Find where the given text appears and provide that cell's center as (x, y) coordinate. 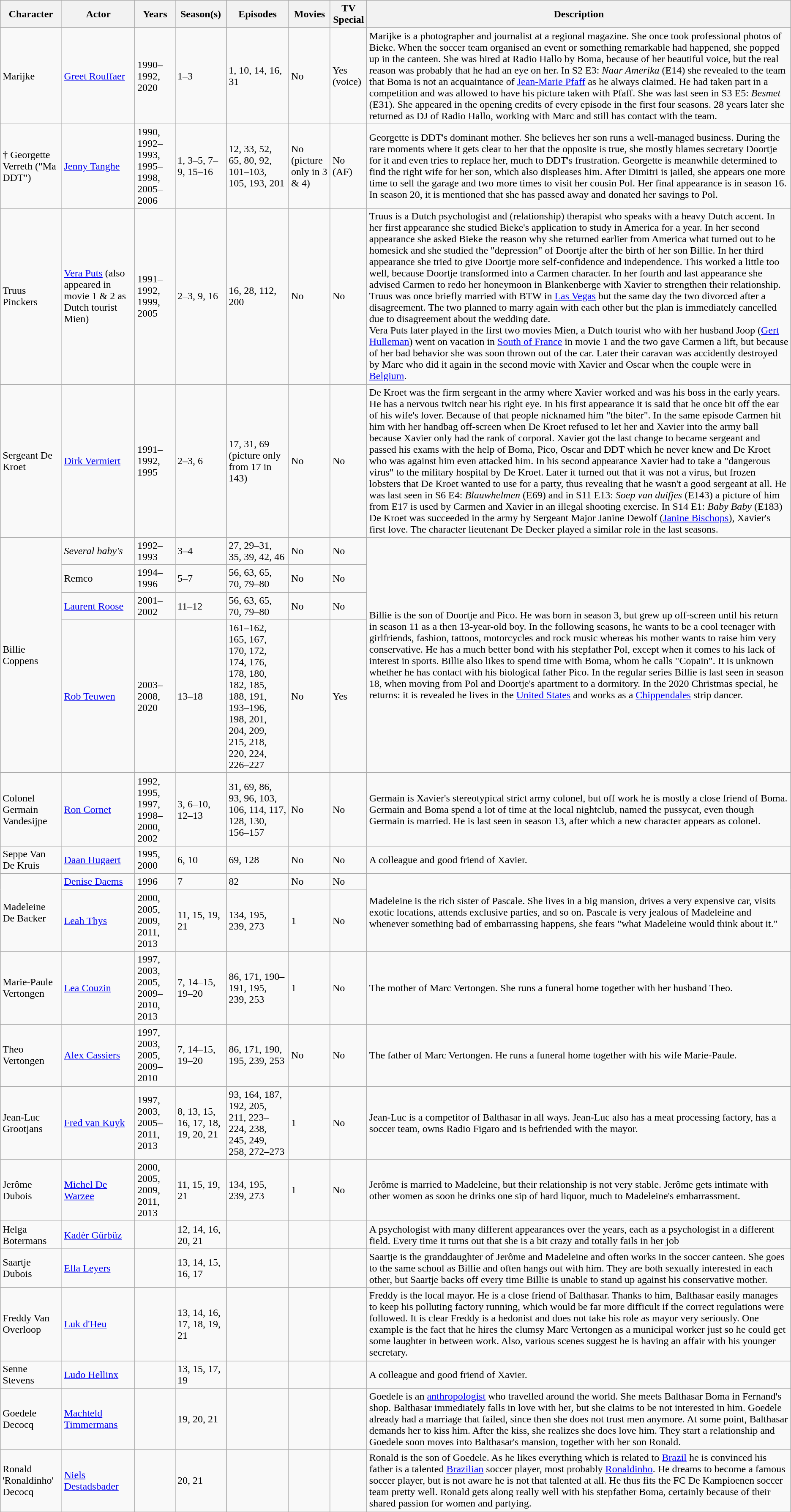
Helga Botermans (31, 1235)
Lea Couzin (98, 988)
† Georgette Verreth ("Ma DDT") (31, 166)
Goedele Decocq (31, 1419)
Dirk Vermiert (98, 461)
Greet Rouffaer (98, 76)
82 (258, 881)
1, 10, 14, 16, 31 (258, 76)
1996 (155, 881)
The mother of Marc Vertongen. She runs a funeral home together with her husband Theo. (579, 988)
Description (579, 14)
Denise Daems (98, 881)
Niels Destadsbader (98, 1481)
TVSpecial (348, 14)
20, 21 (200, 1481)
The father of Marc Vertongen. He runs a funeral home together with his wife Marie-Paule. (579, 1055)
69, 128 (258, 860)
1997, 2003, 2005, 2009–2010, 2013 (155, 988)
Character (31, 14)
2001–2002 (155, 606)
Jenny Tanghe (98, 166)
3–4 (200, 551)
Actor (98, 14)
86, 171, 190–191, 195, 239, 253 (258, 988)
Rob Teuwen (98, 696)
3, 6–10, 12–13 (200, 809)
Episodes (258, 14)
Alex Cassiers (98, 1055)
17, 31, 69 (picture only from 17 in 143) (258, 461)
Jerôme Dubois (31, 1190)
19, 20, 21 (200, 1419)
Sergeant De Kroet (31, 461)
Seppe Van De Kruis (31, 860)
Billie Coppens (31, 655)
Ella Leyers (98, 1268)
Several baby's (98, 551)
86, 171, 190, 195, 239, 253 (258, 1055)
Vera Puts (also appeared in movie 1 & 2 as Dutch tourist Mien) (98, 296)
13, 14, 15, 16, 17 (200, 1268)
Madeleine De Backer (31, 912)
2–3, 6 (200, 461)
1995, 2000 (155, 860)
Season(s) (200, 14)
7 (200, 881)
No (AF) (348, 166)
1994–1996 (155, 578)
27, 29–31, 35, 39, 42, 46 (258, 551)
Movies (310, 14)
93, 164, 187, 192, 205, 211, 223–224, 238, 245, 249, 258, 272–273 (258, 1123)
Freddy Van Overloop (31, 1324)
Machteld Timmermans (98, 1419)
Ron Cornet (98, 809)
Marijke (31, 76)
8, 13, 15, 16, 17, 18, 19, 20, 21 (200, 1123)
1992–1993 (155, 551)
Saartje Dubois (31, 1268)
1991–1992, 1995 (155, 461)
No (picture only in 3 & 4) (310, 166)
Senne Stevens (31, 1375)
12, 14, 16, 20, 21 (200, 1235)
13, 14, 16, 17, 18, 19, 21 (200, 1324)
13, 15, 17, 19 (200, 1375)
Jean-Luc Grootjans (31, 1123)
1–3 (200, 76)
1990, 1992–1993, 1995–1998, 2005–2006 (155, 166)
1997, 2003, 2005–2011, 2013 (155, 1123)
Yes (348, 696)
Yes (voice) (348, 76)
2–3, 9, 16 (200, 296)
31, 69, 86, 93, 96, 103, 106, 114, 117, 128, 130, 156–157 (258, 809)
11–12 (200, 606)
Theo Vertongen (31, 1055)
Ludo Hellinx (98, 1375)
1991–1992, 1999, 2005 (155, 296)
Marie-Paule Vertongen (31, 988)
2003–2008, 2020 (155, 696)
Years (155, 14)
Michel De Warzee (98, 1190)
Remco (98, 578)
1997, 2003, 2005, 2009–2010 (155, 1055)
6, 10 (200, 860)
Leah Thys (98, 920)
Ronald 'Ronaldinho' Decocq (31, 1481)
Laurent Roose (98, 606)
Colonel Germain Vandesijpe (31, 809)
Daan Hugaert (98, 860)
16, 28, 112, 200 (258, 296)
1, 3–5, 7–9, 15–16 (200, 166)
Luk d'Heu (98, 1324)
Truus Pinckers (31, 296)
Kadèr Gürbüz (98, 1235)
161–162, 165, 167, 170, 172, 174, 176, 178, 180, 182, 185, 188, 191, 193–196,198, 201, 204, 209, 215, 218, 220, 224, 226–227 (258, 696)
1990–1992, 2020 (155, 76)
1992, 1995, 1997, 1998–2000, 2002 (155, 809)
13–18 (200, 696)
12, 33, 52, 65, 80, 92, 101–103, 105, 193, 201 (258, 166)
5–7 (200, 578)
Fred van Kuyk (98, 1123)
